Determine the [X, Y] coordinate at the center of the cell enclosing the given text.  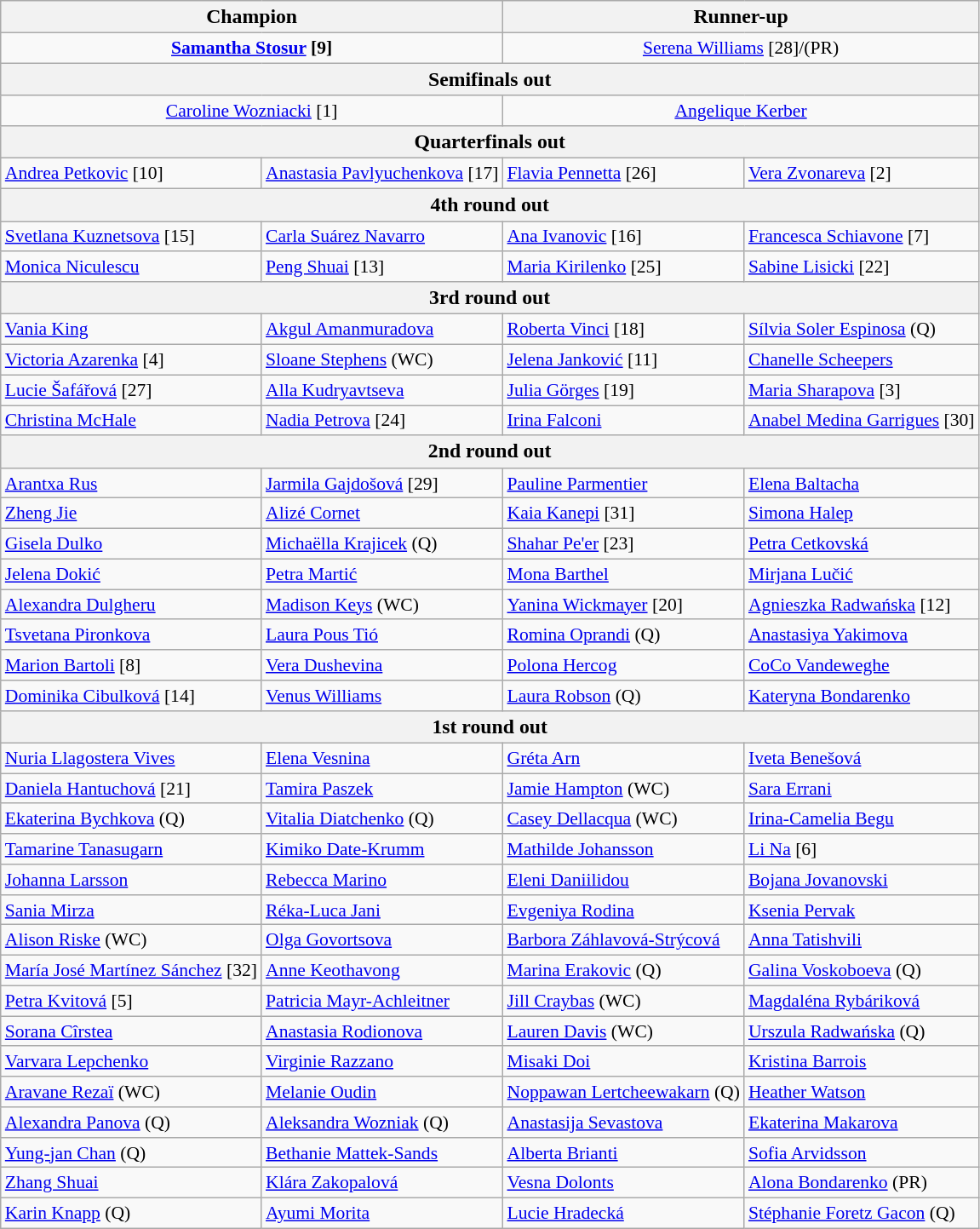
Elena Baltacha [862, 484]
Caroline Wozniacki [1] [252, 112]
Johanna Larsson [131, 880]
Flavia Pennetta [26] [623, 174]
Anastasiya Yakimova [862, 635]
Stéphanie Foretz Gacon (Q) [862, 1214]
Vania King [131, 330]
Irina-Camelia Begu [862, 819]
Pauline Parmentier [623, 484]
Dominika Cibulková [14] [131, 696]
Romina Oprandi (Q) [623, 635]
Tsvetana Pironkova [131, 635]
Elena Vesnina [382, 759]
Venus Williams [382, 696]
Akgul Amanmuradova [382, 330]
Peng Shuai [13] [382, 267]
Mirjana Lučić [862, 574]
Carla Suárez Navarro [382, 237]
Sofia Arvidsson [862, 1153]
Bethanie Mattek-Sands [382, 1153]
Gisela Dulko [131, 544]
Christina McHale [131, 421]
Ekaterina Bychkova (Q) [131, 819]
Tamira Paszek [382, 789]
Alla Kudryavtseva [382, 390]
Arantxa Rus [131, 484]
Jelena Janković [11] [623, 360]
Agnieszka Radwańska [12] [862, 605]
Ekaterina Makarova [862, 1123]
Alexandra Panova (Q) [131, 1123]
Gréta Arn [623, 759]
Olga Govortsova [382, 940]
Kaia Kanepi [31] [623, 514]
Zhang Shuai [131, 1183]
Lucie Šafářová [27] [131, 390]
Urszula Radwańska (Q) [862, 1031]
Simona Halep [862, 514]
Klára Zakopalová [382, 1183]
Laura Robson (Q) [623, 696]
Misaki Doi [623, 1062]
Anna Tatishvili [862, 940]
Maria Sharapova [3] [862, 390]
Jelena Dokić [131, 574]
Aleksandra Wozniak (Q) [382, 1123]
Runner-up [741, 17]
Sabine Lisicki [22] [862, 267]
Melanie Oudin [382, 1092]
Casey Dellacqua (WC) [623, 819]
Noppawan Lertcheewakarn (Q) [623, 1092]
Serena Williams [28]/(PR) [741, 49]
María José Martínez Sánchez [32] [131, 971]
2nd round out [490, 452]
Ayumi Morita [382, 1214]
Varvara Lepchenko [131, 1062]
Evgeniya Rodina [623, 910]
Rebecca Marino [382, 880]
Polona Hercog [623, 665]
Réka-Luca Jani [382, 910]
Tamarine Tanasugarn [131, 849]
Mathilde Johansson [623, 849]
Monica Niculescu [131, 267]
Petra Cetkovská [862, 544]
Barbora Záhlavová-Strýcová [623, 940]
Anastasia Rodionova [382, 1031]
Anastasija Sevastova [623, 1123]
Marina Erakovic (Q) [623, 971]
Anabel Medina Garrigues [30] [862, 421]
Mona Barthel [623, 574]
Champion [252, 17]
Jamie Hampton (WC) [623, 789]
Heather Watson [862, 1092]
Maria Kirilenko [25] [623, 267]
Iveta Benešová [862, 759]
Alizé Cornet [382, 514]
Svetlana Kuznetsova [15] [131, 237]
Karin Knapp (Q) [131, 1214]
Kateryna Bondarenko [862, 696]
Anastasia Pavlyuchenkova [17] [382, 174]
Magdaléna Rybáriková [862, 1002]
Laura Pous Tió [382, 635]
Li Na [6] [862, 849]
Sloane Stephens (WC) [382, 360]
Vitalia Diatchenko (Q) [382, 819]
Lucie Hradecká [623, 1214]
Vera Zvonareva [2] [862, 174]
Yanina Wickmayer [20] [623, 605]
Roberta Vinci [18] [623, 330]
Yung-jan Chan (Q) [131, 1153]
Francesca Schiavone [7] [862, 237]
Samantha Stosur [9] [252, 49]
Nuria Llagostera Vives [131, 759]
Julia Görges [19] [623, 390]
Petra Kvitová [5] [131, 1002]
Jarmila Gajdošová [29] [382, 484]
Sara Errani [862, 789]
Alexandra Dulgheru [131, 605]
4th round out [490, 205]
Virginie Razzano [382, 1062]
Vesna Dolonts [623, 1183]
Chanelle Scheepers [862, 360]
Irina Falconi [623, 421]
Lauren Davis (WC) [623, 1031]
1st round out [490, 727]
3rd round out [490, 298]
Michaëlla Krajicek (Q) [382, 544]
Zheng Jie [131, 514]
Alison Riske (WC) [131, 940]
Bojana Jovanovski [862, 880]
Kimiko Date-Krumm [382, 849]
Semifinals out [490, 80]
Patricia Mayr-Achleitner [382, 1002]
Sílvia Soler Espinosa (Q) [862, 330]
Sorana Cîrstea [131, 1031]
Angelique Kerber [741, 112]
Aravane Rezaï (WC) [131, 1092]
Vera Dushevina [382, 665]
CoCo Vandeweghe [862, 665]
Eleni Daniilidou [623, 880]
Jill Craybas (WC) [623, 1002]
Nadia Petrova [24] [382, 421]
Victoria Azarenka [4] [131, 360]
Marion Bartoli [8] [131, 665]
Anne Keothavong [382, 971]
Sania Mirza [131, 910]
Daniela Hantuchová [21] [131, 789]
Ksenia Pervak [862, 910]
Quarterfinals out [490, 142]
Kristina Barrois [862, 1062]
Alona Bondarenko (PR) [862, 1183]
Petra Martić [382, 574]
Ana Ivanovic [16] [623, 237]
Madison Keys (WC) [382, 605]
Shahar Pe'er [23] [623, 544]
Alberta Brianti [623, 1153]
Andrea Petkovic [10] [131, 174]
Galina Voskoboeva (Q) [862, 971]
